Determine the (x, y) coordinate at the center of the cell enclosing the given text.  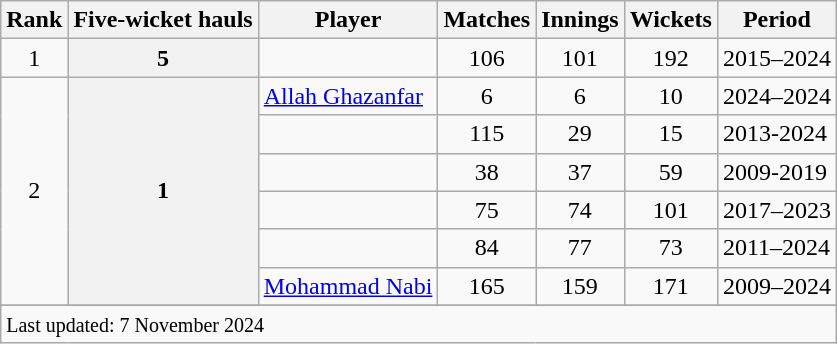
2013-2024 (776, 134)
37 (580, 172)
15 (670, 134)
38 (487, 172)
2009-2019 (776, 172)
10 (670, 96)
2017–2023 (776, 210)
75 (487, 210)
Innings (580, 20)
74 (580, 210)
Five-wicket hauls (163, 20)
2 (34, 191)
84 (487, 248)
Player (348, 20)
77 (580, 248)
Period (776, 20)
2011–2024 (776, 248)
Matches (487, 20)
2024–2024 (776, 96)
106 (487, 58)
171 (670, 286)
Last updated: 7 November 2024 (419, 324)
Mohammad Nabi (348, 286)
165 (487, 286)
2009–2024 (776, 286)
159 (580, 286)
29 (580, 134)
59 (670, 172)
73 (670, 248)
Rank (34, 20)
Allah Ghazanfar (348, 96)
115 (487, 134)
2015–2024 (776, 58)
5 (163, 58)
Wickets (670, 20)
192 (670, 58)
